Provide the (x, y) coordinate of the cell's center where the given text is located.  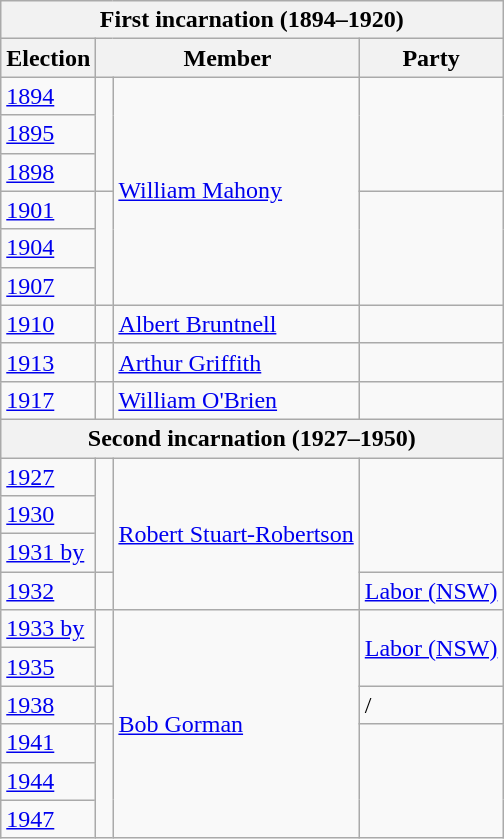
Robert Stuart-Robertson (236, 534)
1904 (48, 248)
Second incarnation (1927–1950) (252, 438)
1932 (48, 591)
1944 (48, 781)
Albert Bruntnell (236, 324)
1901 (48, 210)
1933 by (48, 629)
Arthur Griffith (236, 362)
Member (228, 58)
1938 (48, 705)
1913 (48, 362)
William O'Brien (236, 400)
First incarnation (1894–1920) (252, 20)
1898 (48, 172)
1947 (48, 819)
1930 (48, 515)
1907 (48, 286)
1935 (48, 667)
1910 (48, 324)
Party (431, 58)
1931 by (48, 553)
1941 (48, 743)
Election (48, 58)
William Mahony (236, 191)
1927 (48, 477)
1894 (48, 96)
/ (431, 705)
1895 (48, 134)
1917 (48, 400)
Bob Gorman (236, 724)
